Extract the (X, Y) coordinate from the center of the cell holding the provided text.  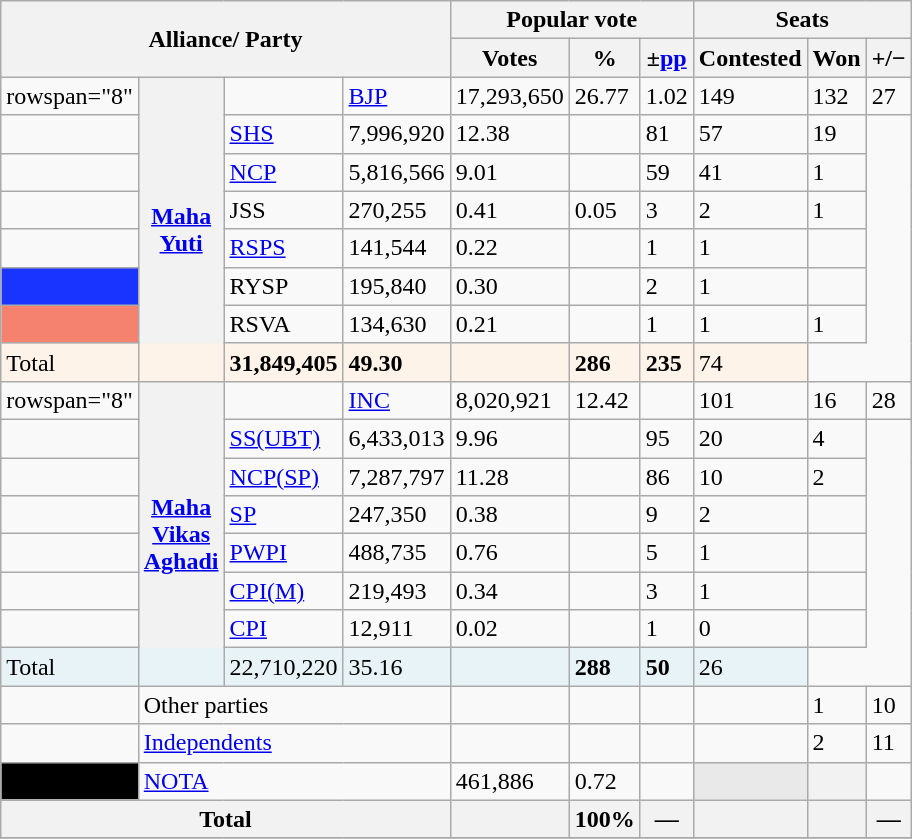
26.77 (604, 96)
0.72 (604, 781)
NCP(SP) (284, 477)
235 (666, 362)
95 (666, 438)
26 (750, 667)
CPI (284, 629)
INC (396, 400)
41 (750, 172)
5 (666, 553)
49.30 (396, 362)
11 (888, 743)
0.22 (510, 248)
100% (604, 819)
132 (836, 96)
BJP (396, 96)
0.30 (510, 286)
20 (750, 438)
9.96 (510, 438)
NCP (284, 172)
Popular vote (572, 20)
JSS (284, 210)
Maha Yuti (181, 229)
12,911 (396, 629)
22,710,220 (284, 667)
±pp (666, 58)
7,287,797 (396, 477)
0.21 (510, 324)
219,493 (396, 591)
8,020,921 (510, 400)
141,544 (396, 248)
0.76 (510, 553)
RSPS (284, 248)
Maha Vikas Aghadi (181, 533)
16 (836, 400)
0.34 (510, 591)
SP (284, 515)
270,255 (396, 210)
59 (666, 172)
27 (888, 96)
0.02 (510, 629)
9 (666, 515)
488,735 (396, 553)
+/− (888, 58)
0.38 (510, 515)
35.16 (396, 667)
Seats (802, 20)
RSVA (284, 324)
Won (836, 58)
7,996,920 (396, 134)
101 (750, 400)
17,293,650 (510, 96)
247,350 (396, 515)
Other parties (294, 705)
288 (604, 667)
Alliance/ Party (226, 39)
1.02 (666, 96)
149 (750, 96)
286 (604, 362)
50 (666, 667)
0.05 (604, 210)
Independents (294, 743)
12.42 (604, 400)
PWPI (284, 553)
31,849,405 (284, 362)
12.38 (510, 134)
Votes (510, 58)
RYSP (284, 286)
6,433,013 (396, 438)
NOTA (294, 781)
81 (666, 134)
5,816,566 (396, 172)
Contested (750, 58)
28 (888, 400)
4 (836, 438)
86 (666, 477)
9.01 (510, 172)
0 (750, 629)
134,630 (396, 324)
195,840 (396, 286)
11.28 (510, 477)
SS(UBT) (284, 438)
CPI(M) (284, 591)
461,886 (510, 781)
74 (750, 362)
% (604, 58)
19 (836, 134)
SHS (284, 134)
0.41 (510, 210)
57 (750, 134)
